Detect which cell encompasses the target text, then output its [X, Y] center coordinate. 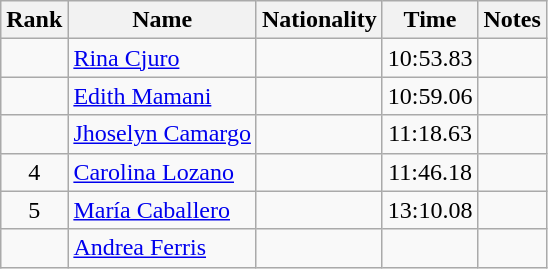
4 [34, 172]
Notes [512, 20]
Nationality [319, 20]
Edith Mamani [162, 96]
Jhoselyn Camargo [162, 134]
María Caballero [162, 210]
10:53.83 [430, 58]
10:59.06 [430, 96]
Time [430, 20]
13:10.08 [430, 210]
Carolina Lozano [162, 172]
11:18.63 [430, 134]
Rank [34, 20]
Name [162, 20]
Rina Cjuro [162, 58]
Andrea Ferris [162, 248]
5 [34, 210]
11:46.18 [430, 172]
